Return the (x, y) coordinate for the center point of the cell that contains the specified text.  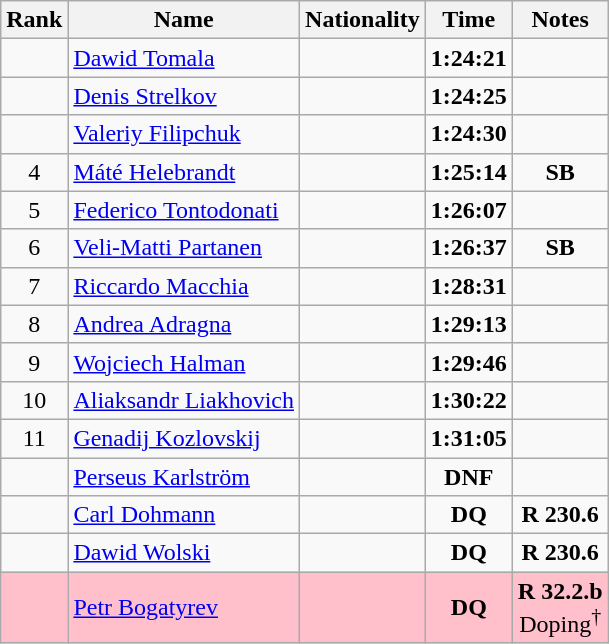
Carl Dohmann (184, 515)
Federico Tontodonati (184, 210)
1:24:25 (468, 96)
8 (34, 324)
4 (34, 172)
Rank (34, 20)
Time (468, 20)
7 (34, 286)
Wojciech Halman (184, 362)
1:30:22 (468, 400)
9 (34, 362)
10 (34, 400)
Genadij Kozlovskij (184, 438)
R 32.2.bDoping† (560, 608)
1:29:46 (468, 362)
1:26:37 (468, 248)
Dawid Tomala (184, 58)
6 (34, 248)
Valeriy Filipchuk (184, 134)
Denis Strelkov (184, 96)
1:26:07 (468, 210)
5 (34, 210)
Perseus Karlström (184, 477)
Petr Bogatyrev (184, 608)
Veli-Matti Partanen (184, 248)
Notes (560, 20)
1:28:31 (468, 286)
Name (184, 20)
Riccardo Macchia (184, 286)
Aliaksandr Liakhovich (184, 400)
Andrea Adragna (184, 324)
DNF (468, 477)
Nationality (363, 20)
1:31:05 (468, 438)
Máté Helebrandt (184, 172)
Dawid Wolski (184, 553)
1:24:30 (468, 134)
11 (34, 438)
1:25:14 (468, 172)
1:24:21 (468, 58)
1:29:13 (468, 324)
